Capture the cell that displays the provided text and extract its (X, Y) central coordinate. 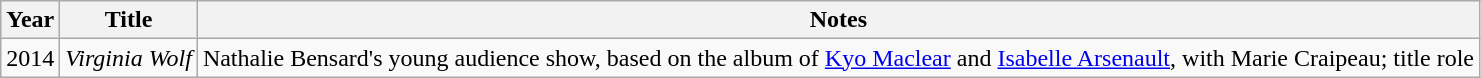
Year (30, 20)
Virginia Wolf (129, 58)
Nathalie Bensard's young audience show, based on the album of Kyo Maclear and Isabelle Arsenault, with Marie Craipeau; title role (838, 58)
Notes (838, 20)
2014 (30, 58)
Title (129, 20)
